Identify which cell holds the provided text, then report its (x, y) central coordinate. 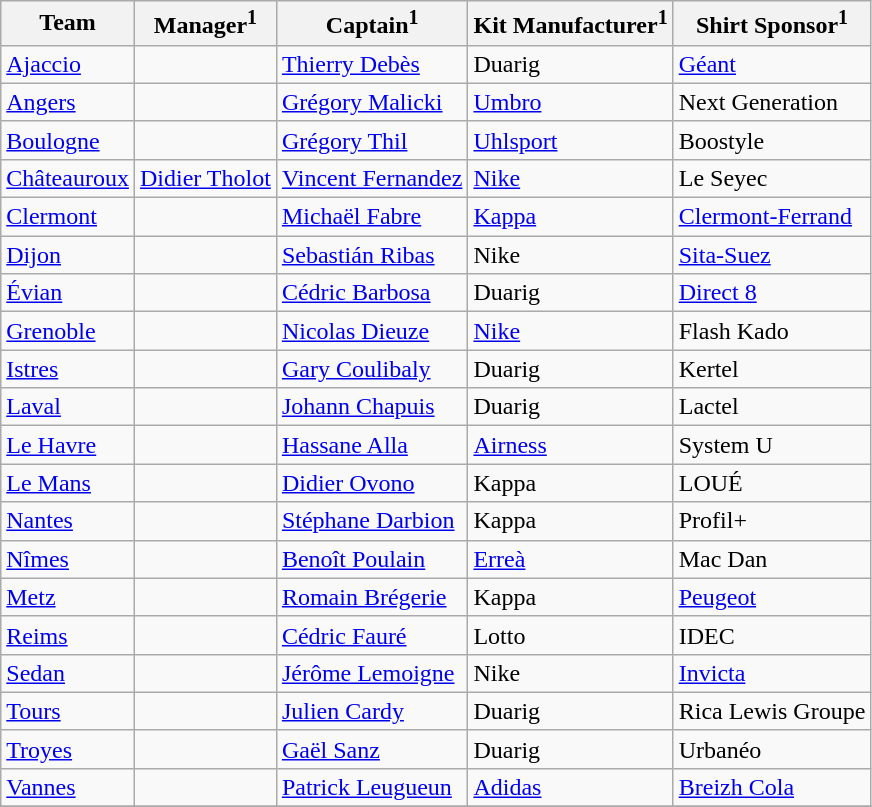
Invicta (772, 673)
Team (68, 24)
System U (772, 445)
Sedan (68, 673)
Évian (68, 293)
Le Mans (68, 483)
Johann Chapuis (372, 407)
Sebastián Ribas (372, 255)
Le Seyec (772, 178)
Troyes (68, 749)
Tours (68, 711)
Romain Brégerie (372, 597)
Lotto (570, 635)
Rica Lewis Groupe (772, 711)
Gaël Sanz (372, 749)
Direct 8 (772, 293)
Hassane Alla (372, 445)
Mac Dan (772, 559)
Metz (68, 597)
Châteauroux (68, 178)
Thierry Debès (372, 64)
Vincent Fernandez (372, 178)
Clermont (68, 217)
Uhlsport (570, 140)
Reims (68, 635)
Umbro (570, 102)
Next Generation (772, 102)
Boostyle (772, 140)
Clermont-Ferrand (772, 217)
Grégory Thil (372, 140)
Nicolas Dieuze (372, 331)
Grégory Malicki (372, 102)
Boulogne (68, 140)
Angers (68, 102)
Nîmes (68, 559)
Erreà (570, 559)
Jérôme Lemoigne (372, 673)
Didier Tholot (205, 178)
Laval (68, 407)
Stéphane Darbion (372, 521)
Géant (772, 64)
Patrick Leugueun (372, 787)
Grenoble (68, 331)
Istres (68, 369)
Vannes (68, 787)
Airness (570, 445)
Adidas (570, 787)
Manager1 (205, 24)
Gary Coulibaly (372, 369)
Le Havre (68, 445)
Benoît Poulain (372, 559)
Shirt Sponsor1 (772, 24)
Michaël Fabre (372, 217)
Didier Ovono (372, 483)
Profil+ (772, 521)
Dijon (68, 255)
Peugeot (772, 597)
Lactel (772, 407)
Kit Manufacturer1 (570, 24)
Julien Cardy (372, 711)
Sita-Suez (772, 255)
IDEC (772, 635)
Kertel (772, 369)
Cédric Fauré (372, 635)
Breizh Cola (772, 787)
Flash Kado (772, 331)
LOUÉ (772, 483)
Captain1 (372, 24)
Cédric Barbosa (372, 293)
Urbanéo (772, 749)
Nantes (68, 521)
Ajaccio (68, 64)
